Output the (X, Y) coordinate of the center of the cell containing the given text.  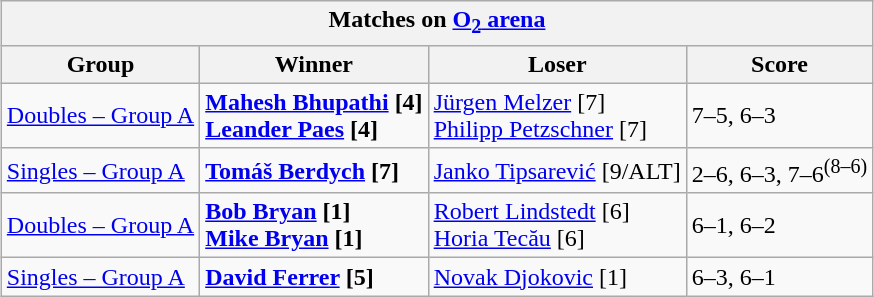
Jürgen Melzer [7] Philipp Petzschner [7] (557, 116)
Novak Djokovic [1] (557, 277)
Matches on O2 arena (436, 23)
Bob Bryan [1] Mike Bryan [1] (314, 226)
Loser (557, 64)
7–5, 6–3 (779, 116)
David Ferrer [5] (314, 277)
Winner (314, 64)
Robert Lindstedt [6] Horia Tecău [6] (557, 226)
6–3, 6–1 (779, 277)
Group (100, 64)
Janko Tipsarević [9/ALT] (557, 170)
2–6, 6–3, 7–6(8–6) (779, 170)
Score (779, 64)
6–1, 6–2 (779, 226)
Tomáš Berdych [7] (314, 170)
Mahesh Bhupathi [4] Leander Paes [4] (314, 116)
